Pinpoint the cell where the given text exists, returning its [X, Y] midpoint coordinate. 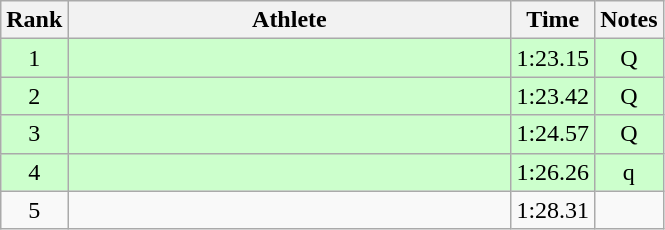
q [629, 172]
2 [34, 96]
1:23.42 [553, 96]
3 [34, 134]
1:24.57 [553, 134]
Athlete [290, 20]
1:23.15 [553, 58]
4 [34, 172]
1:26.26 [553, 172]
1 [34, 58]
5 [34, 210]
Rank [34, 20]
Notes [629, 20]
1:28.31 [553, 210]
Time [553, 20]
